Find where the given text appears and provide that cell's center as (x, y) coordinate. 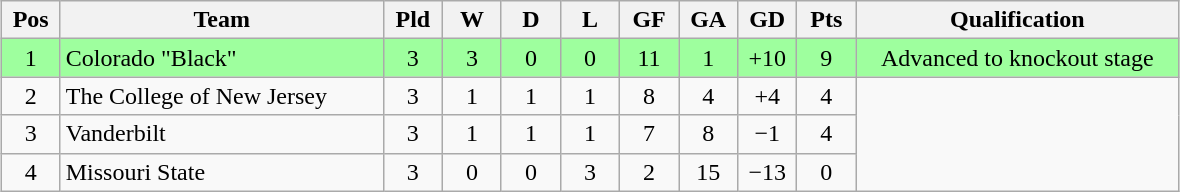
7 (650, 134)
9 (826, 58)
Advanced to knockout stage (1018, 58)
Pos (30, 20)
W (472, 20)
L (590, 20)
Team (222, 20)
D (530, 20)
+10 (768, 58)
GF (650, 20)
Colorado "Black" (222, 58)
GD (768, 20)
Missouri State (222, 172)
Pld (412, 20)
11 (650, 58)
Pts (826, 20)
GA (708, 20)
Vanderbilt (222, 134)
−13 (768, 172)
15 (708, 172)
−1 (768, 134)
Qualification (1018, 20)
+4 (768, 96)
The College of New Jersey (222, 96)
